Locate the cell with the specified text and output its [x, y] center coordinate. 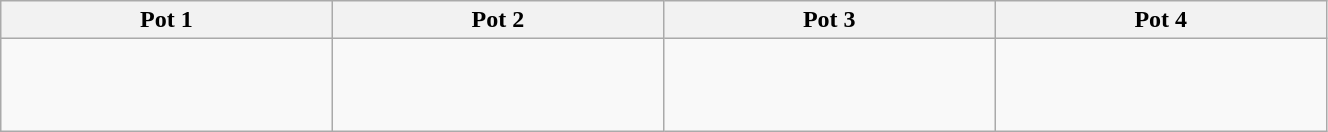
Pot 1 [166, 20]
Pot 4 [1160, 20]
Pot 3 [830, 20]
Pot 2 [498, 20]
